Provide the (x, y) coordinate of the cell's center where the given text is located.  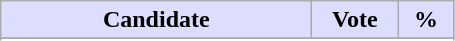
% (426, 20)
Candidate (156, 20)
Vote (355, 20)
